Capture the cell that displays the provided text and extract its (X, Y) central coordinate. 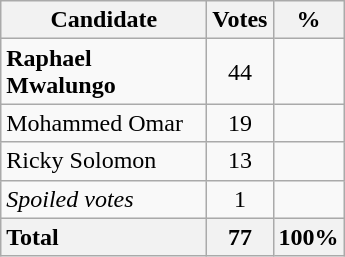
77 (240, 237)
100% (308, 237)
Mohammed Omar (104, 123)
Ricky Solomon (104, 161)
% (308, 20)
13 (240, 161)
44 (240, 72)
Votes (240, 20)
19 (240, 123)
Total (104, 237)
1 (240, 199)
Spoiled votes (104, 199)
Raphael Mwalungo (104, 72)
Candidate (104, 20)
